Locate the cell with the specified text and output its (X, Y) center coordinate. 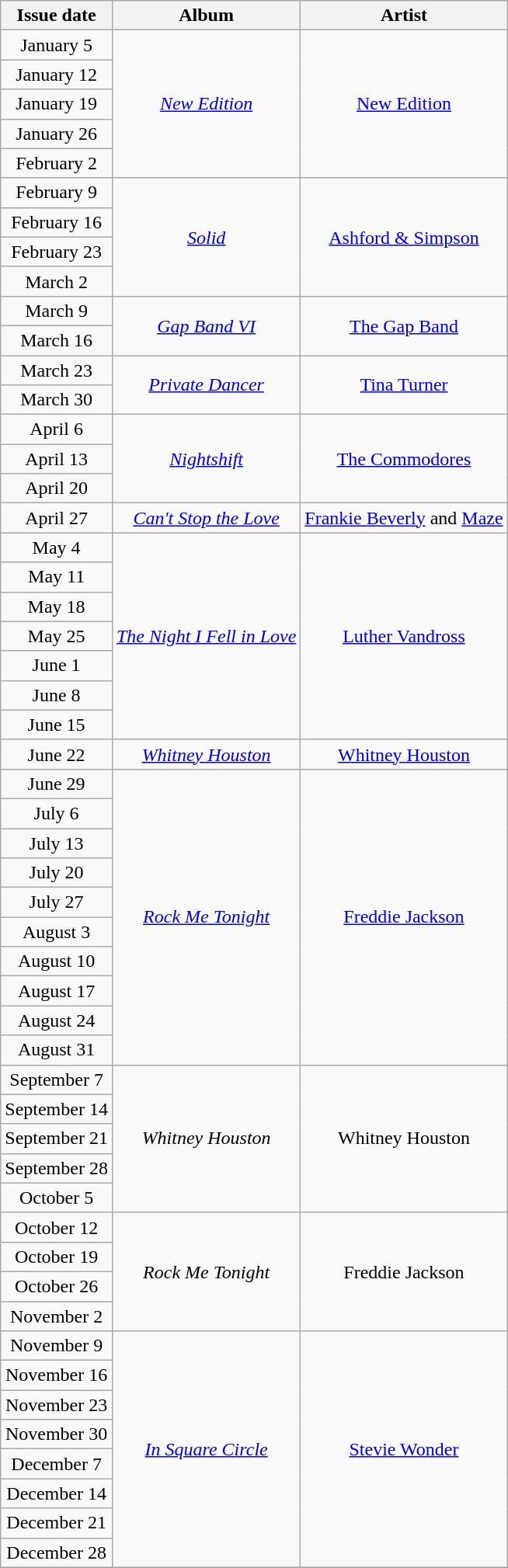
December 14 (57, 1493)
November 16 (57, 1375)
Frankie Beverly and Maze (404, 518)
November 2 (57, 1316)
July 27 (57, 902)
October 19 (57, 1257)
March 30 (57, 400)
June 22 (57, 754)
Issue date (57, 16)
June 29 (57, 784)
May 4 (57, 548)
May 11 (57, 577)
August 24 (57, 1020)
May 18 (57, 607)
The Night I Fell in Love (206, 636)
September 7 (57, 1080)
Solid (206, 237)
February 2 (57, 163)
Private Dancer (206, 385)
April 6 (57, 429)
January 19 (57, 104)
October 26 (57, 1286)
Album (206, 16)
November 30 (57, 1434)
January 26 (57, 134)
November 23 (57, 1405)
June 8 (57, 695)
August 17 (57, 991)
November 9 (57, 1346)
The Gap Band (404, 325)
Artist (404, 16)
March 23 (57, 370)
June 15 (57, 725)
Stevie Wonder (404, 1449)
February 16 (57, 222)
December 21 (57, 1523)
Nightshift (206, 459)
July 13 (57, 843)
Ashford & Simpson (404, 237)
September 28 (57, 1168)
Luther Vandross (404, 636)
March 9 (57, 311)
February 9 (57, 193)
February 23 (57, 252)
June 1 (57, 666)
May 25 (57, 636)
The Commodores (404, 459)
April 13 (57, 459)
March 16 (57, 340)
July 20 (57, 873)
January 5 (57, 45)
September 21 (57, 1139)
October 12 (57, 1227)
December 28 (57, 1552)
December 7 (57, 1464)
Can't Stop the Love (206, 518)
August 3 (57, 932)
July 6 (57, 813)
October 5 (57, 1198)
April 27 (57, 518)
Gap Band VI (206, 325)
January 12 (57, 75)
August 10 (57, 961)
March 2 (57, 281)
April 20 (57, 488)
September 14 (57, 1109)
In Square Circle (206, 1449)
August 31 (57, 1050)
Tina Turner (404, 385)
